Detect which cell encompasses the target text, then output its (X, Y) center coordinate. 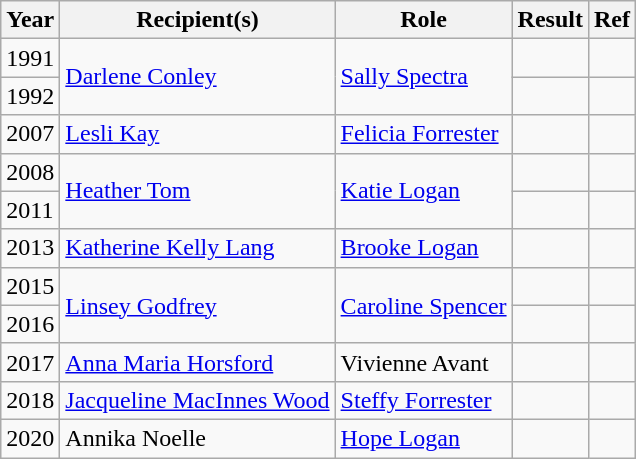
2011 (30, 210)
2020 (30, 438)
Year (30, 20)
Role (424, 20)
2007 (30, 134)
1992 (30, 96)
2008 (30, 172)
2015 (30, 286)
Result (550, 20)
1991 (30, 58)
Katherine Kelly Lang (198, 248)
Felicia Forrester (424, 134)
Anna Maria Horsford (198, 362)
Heather Tom (198, 191)
Lesli Kay (198, 134)
Steffy Forrester (424, 400)
2017 (30, 362)
Katie Logan (424, 191)
2013 (30, 248)
Ref (612, 20)
Jacqueline MacInnes Wood (198, 400)
Annika Noelle (198, 438)
2018 (30, 400)
Brooke Logan (424, 248)
Vivienne Avant (424, 362)
2016 (30, 324)
Recipient(s) (198, 20)
Hope Logan (424, 438)
Darlene Conley (198, 77)
Linsey Godfrey (198, 305)
Caroline Spencer (424, 305)
Sally Spectra (424, 77)
